Pinpoint the cell where the given text exists, returning its (X, Y) midpoint coordinate. 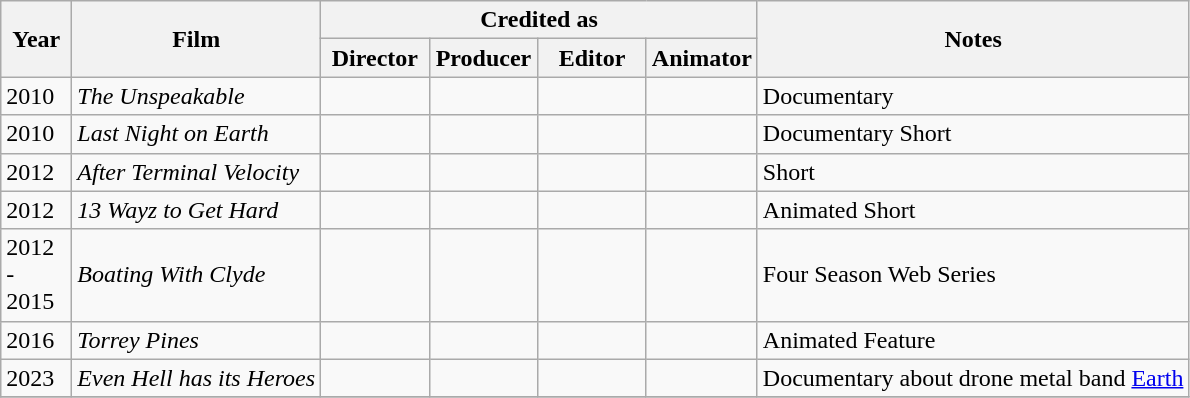
Director (376, 58)
Documentary Short (973, 134)
The Unspeakable (196, 96)
Short (973, 172)
Animated Short (973, 210)
Even Hell has its Heroes (196, 378)
Notes (973, 39)
2012 - 2015 (36, 275)
Torrey Pines (196, 340)
Year (36, 39)
Animated Feature (973, 340)
Last Night on Earth (196, 134)
Editor (592, 58)
Four Season Web Series (973, 275)
Boating With Clyde (196, 275)
Animator (702, 58)
After Terminal Velocity (196, 172)
Producer (484, 58)
2016 (36, 340)
13 Wayz to Get Hard (196, 210)
Credited as (540, 20)
Documentary (973, 96)
Film (196, 39)
Documentary about drone metal band Earth (973, 378)
2023 (36, 378)
